Pinpoint the cell where the given text exists, returning its [x, y] midpoint coordinate. 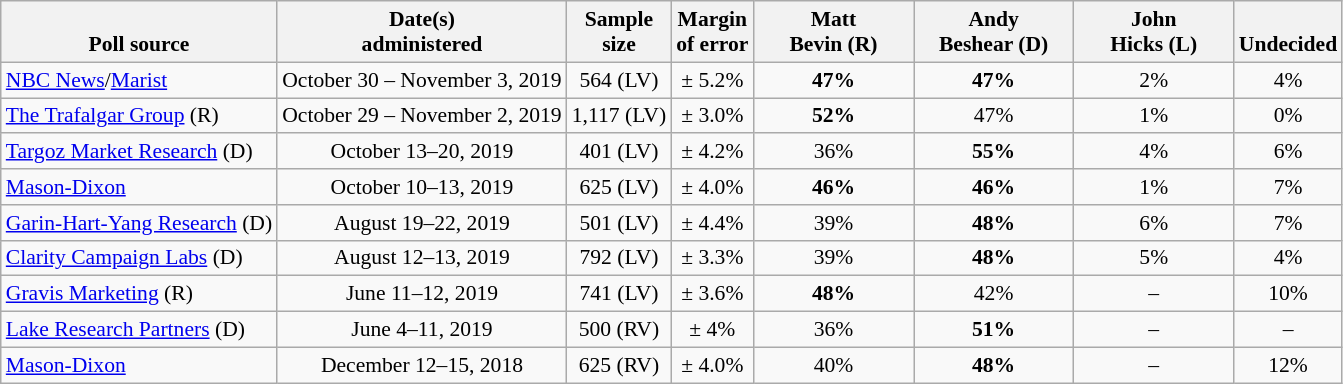
Date(s)administered [422, 32]
55% [994, 152]
Poll source [139, 32]
± 4% [712, 330]
564 (LV) [619, 80]
June 4–11, 2019 [422, 330]
Samplesize [619, 32]
Targoz Market Research (D) [139, 152]
12% [1288, 365]
52% [833, 116]
± 4.4% [712, 223]
± 5.2% [712, 80]
AndyBeshear (D) [994, 32]
401 (LV) [619, 152]
Lake Research Partners (D) [139, 330]
October 30 – November 3, 2019 [422, 80]
792 (LV) [619, 258]
1,117 (LV) [619, 116]
741 (LV) [619, 294]
JohnHicks (L) [1154, 32]
501 (LV) [619, 223]
40% [833, 365]
October 10–13, 2019 [422, 187]
625 (RV) [619, 365]
10% [1288, 294]
The Trafalgar Group (R) [139, 116]
42% [994, 294]
5% [1154, 258]
± 3.3% [712, 258]
± 3.6% [712, 294]
Undecided [1288, 32]
500 (RV) [619, 330]
August 12–13, 2019 [422, 258]
August 19–22, 2019 [422, 223]
Gravis Marketing (R) [139, 294]
MattBevin (R) [833, 32]
625 (LV) [619, 187]
December 12–15, 2018 [422, 365]
± 4.2% [712, 152]
0% [1288, 116]
51% [994, 330]
Marginof error [712, 32]
Clarity Campaign Labs (D) [139, 258]
Garin-Hart-Yang Research (D) [139, 223]
2% [1154, 80]
± 3.0% [712, 116]
NBC News/Marist [139, 80]
October 29 – November 2, 2019 [422, 116]
October 13–20, 2019 [422, 152]
June 11–12, 2019 [422, 294]
